Identify which cell holds the provided text, then report its (x, y) central coordinate. 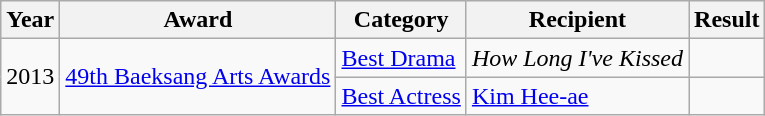
2013 (30, 77)
Recipient (577, 20)
Result (727, 20)
Category (401, 20)
Kim Hee-ae (577, 96)
Best Drama (401, 58)
Year (30, 20)
49th Baeksang Arts Awards (198, 77)
Best Actress (401, 96)
How Long I've Kissed (577, 58)
Award (198, 20)
